Identify which cell holds the provided text, then report its [x, y] central coordinate. 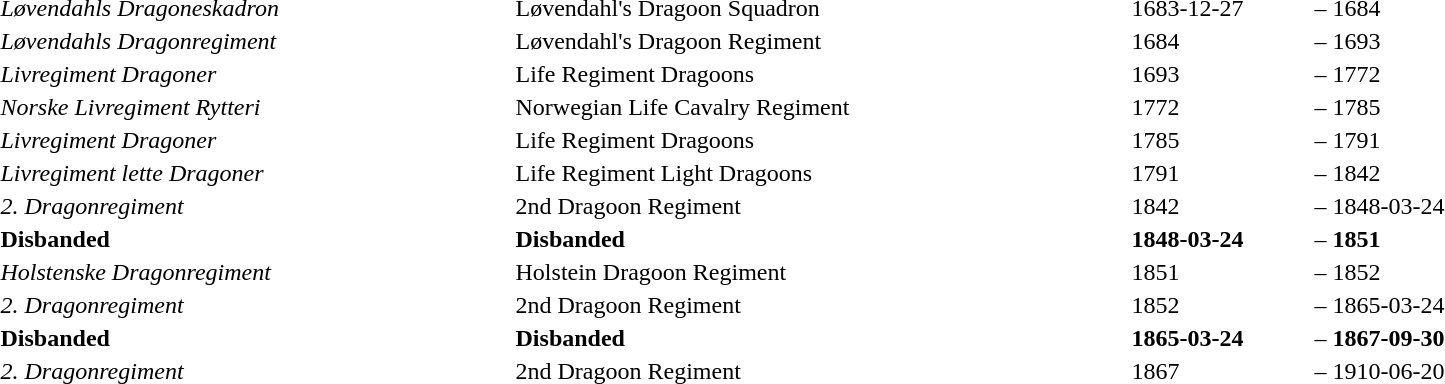
Løvendahl's Dragoon Regiment [820, 41]
Life Regiment Light Dragoons [820, 173]
Holstein Dragoon Regiment [820, 272]
Norwegian Life Cavalry Regiment [820, 107]
1852 [1220, 305]
1772 [1220, 107]
1693 [1220, 74]
1851 [1220, 272]
1791 [1220, 173]
1865-03-24 [1220, 338]
1848-03-24 [1220, 239]
1785 [1220, 140]
1842 [1220, 206]
1684 [1220, 41]
